For the text-containing cell, return its midpoint in [x, y] coordinate format. 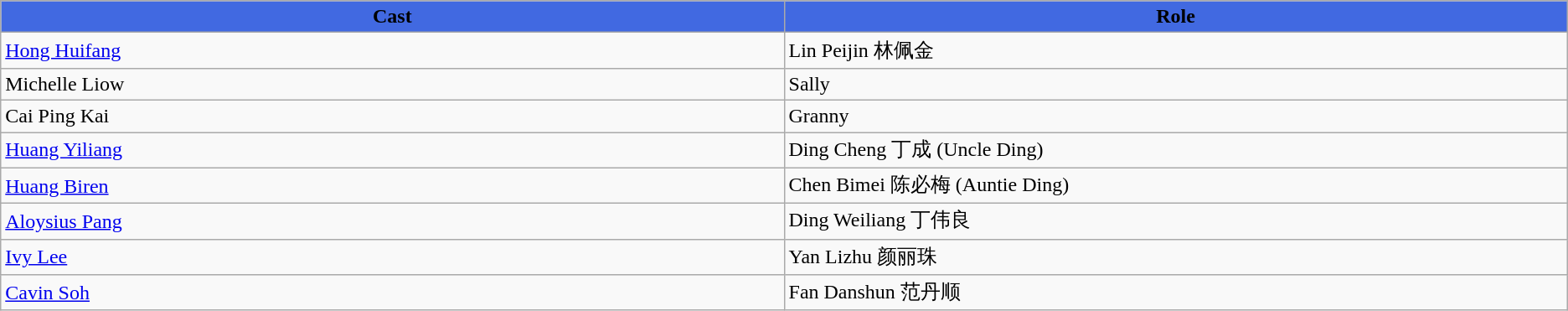
Sally [1176, 84]
Ding Cheng 丁成 (Uncle Ding) [1176, 151]
Cavin Soh [392, 293]
Granny [1176, 116]
Michelle Liow [392, 84]
Huang Biren [392, 186]
Cai Ping Kai [392, 116]
Ivy Lee [392, 257]
Cast [392, 17]
Lin Peijin 林佩金 [1176, 50]
Ding Weiliang 丁伟良 [1176, 221]
Aloysius Pang [392, 221]
Hong Huifang [392, 50]
Fan Danshun 范丹顺 [1176, 293]
Chen Bimei 陈必梅 (Auntie Ding) [1176, 186]
Role [1176, 17]
Yan Lizhu 颜丽珠 [1176, 257]
Huang Yiliang [392, 151]
